For the text-containing cell, return its midpoint in [x, y] coordinate format. 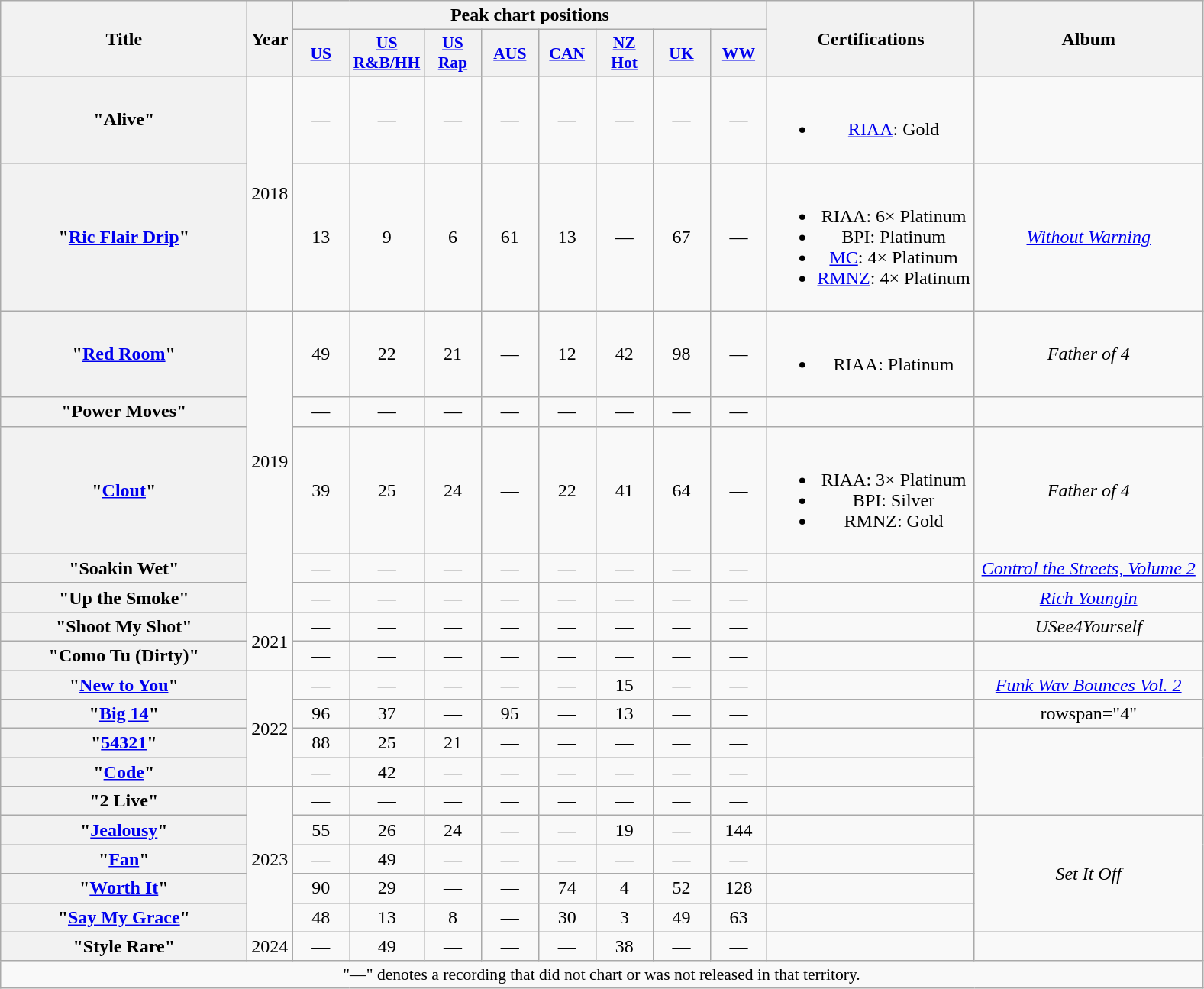
96 [321, 714]
74 [566, 888]
"Style Rare" [124, 946]
NZHot [625, 53]
US R&B/HH [387, 53]
"New to You" [124, 685]
"Como Tu (Dirty)" [124, 655]
15 [625, 685]
12 [566, 354]
RIAA: 3× PlatinumBPI: SilverRMNZ: Gold [870, 490]
2022 [270, 729]
CAN [566, 53]
RIAA: 6× PlatinumBPI: PlatinumMC: 4× PlatinumRMNZ: 4× Platinum [870, 237]
Title [124, 38]
39 [321, 490]
48 [321, 917]
Certifications [870, 38]
"Soakin Wet" [124, 568]
2023 [270, 859]
2021 [270, 641]
19 [625, 830]
"Big 14" [124, 714]
2018 [270, 194]
"Fan" [124, 859]
"Code" [124, 772]
"Clout" [124, 490]
"Ric Flair Drip" [124, 237]
"Alive" [124, 119]
128 [739, 888]
US [321, 53]
"Jealousy" [124, 830]
3 [625, 917]
26 [387, 830]
RIAA: Platinum [870, 354]
90 [321, 888]
2024 [270, 946]
US Rap [452, 53]
Set It Off [1089, 874]
98 [681, 354]
"54321" [124, 743]
Year [270, 38]
144 [739, 830]
"Shoot My Shot" [124, 626]
Without Warning [1089, 237]
88 [321, 743]
63 [739, 917]
Funk Wav Bounces Vol. 2 [1089, 685]
95 [510, 714]
9 [387, 237]
55 [321, 830]
29 [387, 888]
"2 Live" [124, 801]
USee4Yourself [1089, 626]
"Up the Smoke" [124, 597]
2019 [270, 461]
4 [625, 888]
64 [681, 490]
RIAA: Gold [870, 119]
"Power Moves" [124, 412]
8 [452, 917]
"—" denotes a recording that did not chart or was not released in that territory. [602, 974]
"Say My Grace" [124, 917]
67 [681, 237]
UK [681, 53]
52 [681, 888]
6 [452, 237]
AUS [510, 53]
30 [566, 917]
Control the Streets, Volume 2 [1089, 568]
Peak chart positions [530, 15]
"Worth It" [124, 888]
rowspan="4" [1089, 714]
WW [739, 53]
61 [510, 237]
37 [387, 714]
38 [625, 946]
41 [625, 490]
Album [1089, 38]
"Red Room" [124, 354]
Rich Youngin [1089, 597]
